Identify which cell holds the provided text, then report its [x, y] central coordinate. 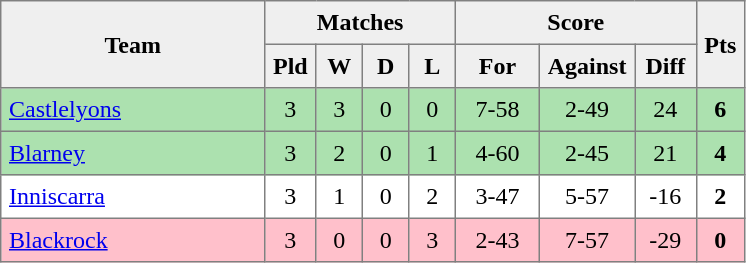
Against [586, 66]
2-49 [586, 110]
L [432, 66]
Pld [290, 66]
-29 [666, 240]
24 [666, 110]
Castlelyons [133, 110]
21 [666, 153]
D [385, 66]
Blackrock [133, 240]
7-57 [586, 240]
3-47 [497, 197]
Diff [666, 66]
For [497, 66]
Inniscarra [133, 197]
Blarney [133, 153]
4-60 [497, 153]
2-43 [497, 240]
5-57 [586, 197]
2-45 [586, 153]
6 [720, 110]
Matches [360, 23]
Pts [720, 44]
Score [576, 23]
7-58 [497, 110]
W [339, 66]
Team [133, 44]
-16 [666, 197]
4 [720, 153]
